Output the (X, Y) coordinate of the center of the cell containing the given text.  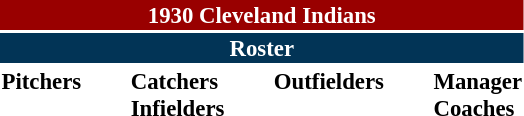
1930 Cleveland Indians (262, 15)
Roster (262, 48)
